Determine the [x, y] coordinate at the center of the cell enclosing the given text.  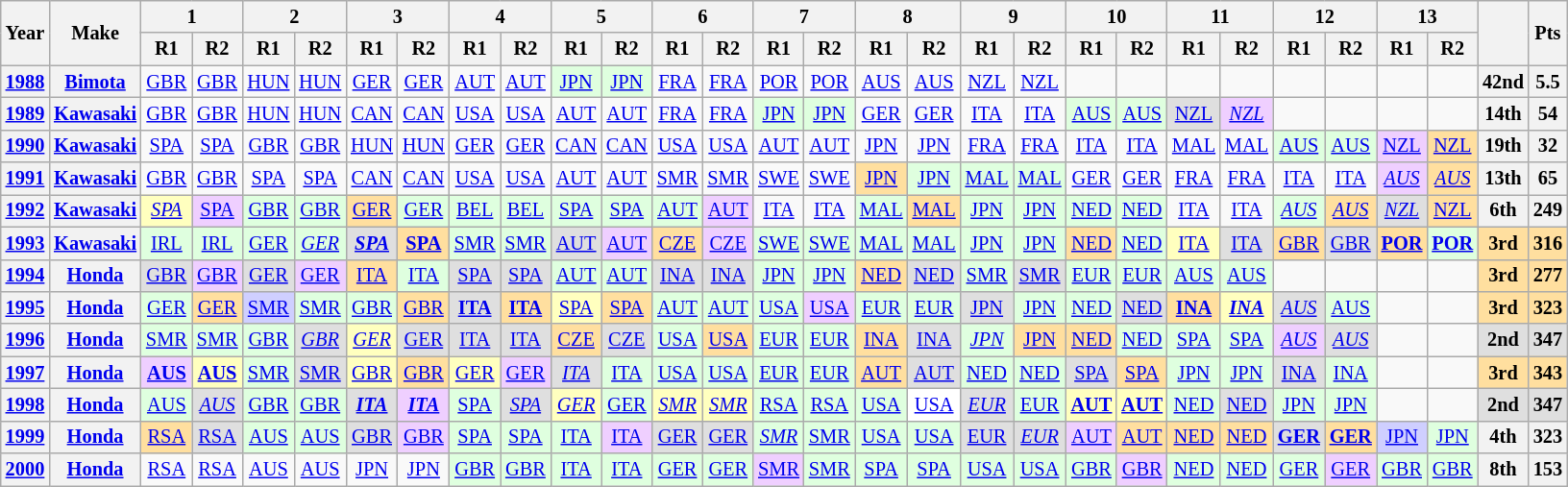
32 [1548, 146]
54 [1548, 113]
277 [1548, 276]
1994 [25, 276]
1992 [25, 210]
Bimota [95, 82]
12 [1325, 16]
1988 [25, 82]
9 [1014, 16]
316 [1548, 243]
Make [95, 33]
343 [1548, 373]
7 [803, 16]
10 [1116, 16]
5.5 [1548, 82]
13th [1503, 179]
1995 [25, 307]
65 [1548, 179]
4th [1503, 437]
2 [294, 16]
Year [25, 33]
14th [1503, 113]
2000 [25, 470]
5 [601, 16]
11 [1220, 16]
1993 [25, 243]
153 [1548, 470]
1996 [25, 340]
1 [192, 16]
1990 [25, 146]
8 [908, 16]
1997 [25, 373]
1991 [25, 179]
19th [1503, 146]
6 [703, 16]
13 [1428, 16]
1999 [25, 437]
1989 [25, 113]
42nd [1503, 82]
4 [500, 16]
Pts [1548, 33]
1998 [25, 404]
3 [398, 16]
249 [1548, 210]
8th [1503, 470]
6th [1503, 210]
